From the cell containing the given text, extract its center point as (x, y) coordinate. 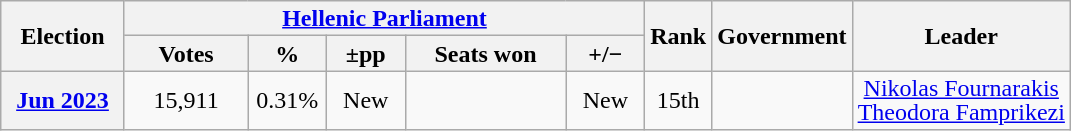
15,911 (186, 100)
Leader (961, 36)
Rank (678, 36)
+/− (606, 54)
Votes (186, 54)
Nikolas FournarakisTheodora Famprikezi (961, 100)
Government (782, 36)
Seats won (486, 54)
Jun 2023 (63, 100)
Hellenic Parliament (384, 18)
15th (678, 100)
% (288, 54)
Election (63, 36)
0.31% (288, 100)
±pp (366, 54)
